From the cell containing the given text, extract its center point as [X, Y] coordinate. 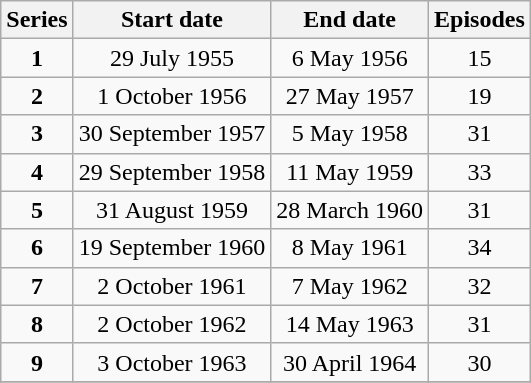
2 [37, 96]
End date [350, 20]
29 September 1958 [172, 172]
7 [37, 286]
4 [37, 172]
30 [480, 362]
8 [37, 324]
15 [480, 58]
Episodes [480, 20]
30 April 1964 [350, 362]
3 October 1963 [172, 362]
8 May 1961 [350, 248]
28 March 1960 [350, 210]
5 May 1958 [350, 134]
9 [37, 362]
19 [480, 96]
29 July 1955 [172, 58]
19 September 1960 [172, 248]
30 September 1957 [172, 134]
34 [480, 248]
1 October 1956 [172, 96]
7 May 1962 [350, 286]
1 [37, 58]
31 August 1959 [172, 210]
33 [480, 172]
6 [37, 248]
5 [37, 210]
Start date [172, 20]
11 May 1959 [350, 172]
32 [480, 286]
2 October 1962 [172, 324]
Series [37, 20]
6 May 1956 [350, 58]
27 May 1957 [350, 96]
2 October 1961 [172, 286]
14 May 1963 [350, 324]
3 [37, 134]
